Find where the given text appears and provide that cell's center as [X, Y] coordinate. 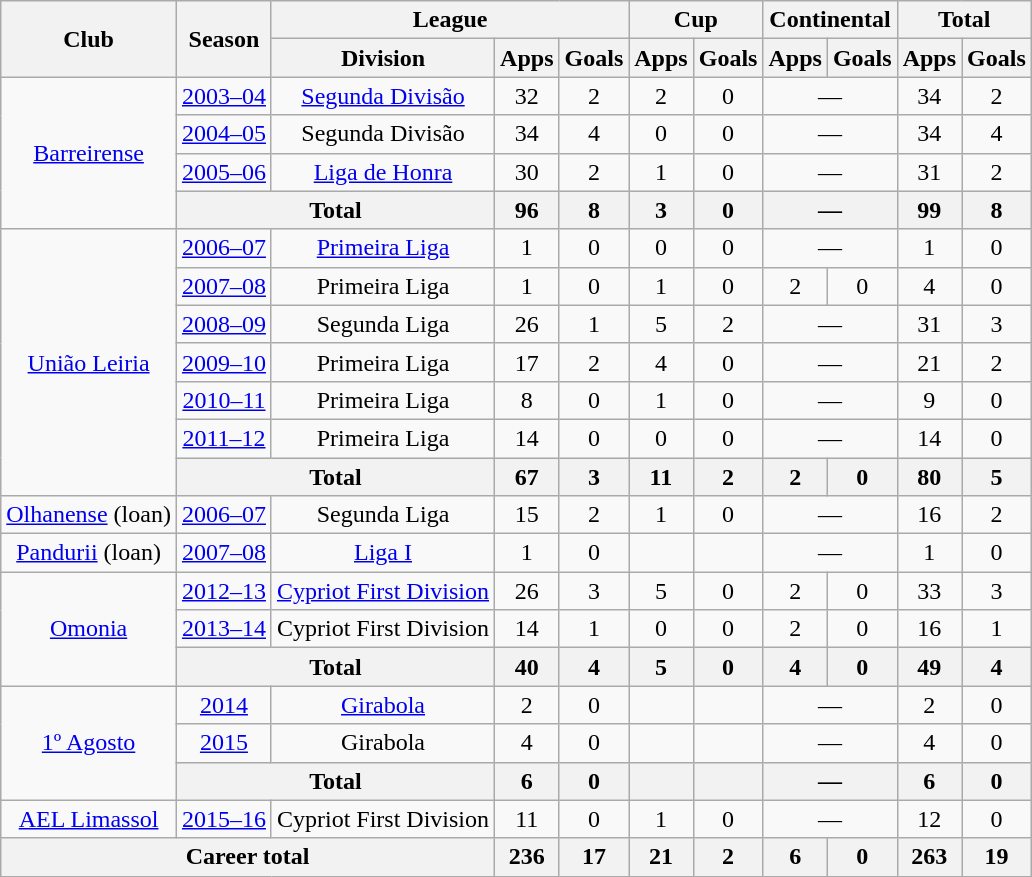
2008–09 [224, 324]
67 [527, 477]
99 [929, 210]
Career total [248, 857]
40 [527, 667]
Cup [696, 20]
League [450, 20]
80 [929, 477]
2005–06 [224, 172]
Continental [830, 20]
15 [527, 515]
Division [382, 58]
Liga I [382, 553]
1º Agosto [89, 743]
Season [224, 39]
2012–13 [224, 591]
19 [997, 857]
2004–05 [224, 134]
12 [929, 819]
2015–16 [224, 819]
2015 [224, 743]
2011–12 [224, 438]
2003–04 [224, 96]
Barreirense [89, 153]
2014 [224, 705]
Omonia [89, 629]
33 [929, 591]
2009–10 [224, 362]
9 [929, 400]
União Leiria [89, 362]
Pandurii (loan) [89, 553]
Olhanense (loan) [89, 515]
263 [929, 857]
Liga de Honra [382, 172]
96 [527, 210]
49 [929, 667]
2010–11 [224, 400]
30 [527, 172]
AEL Limassol [89, 819]
32 [527, 96]
2013–14 [224, 629]
236 [527, 857]
Club [89, 39]
